Output the (x, y) coordinate of the center of the cell containing the given text.  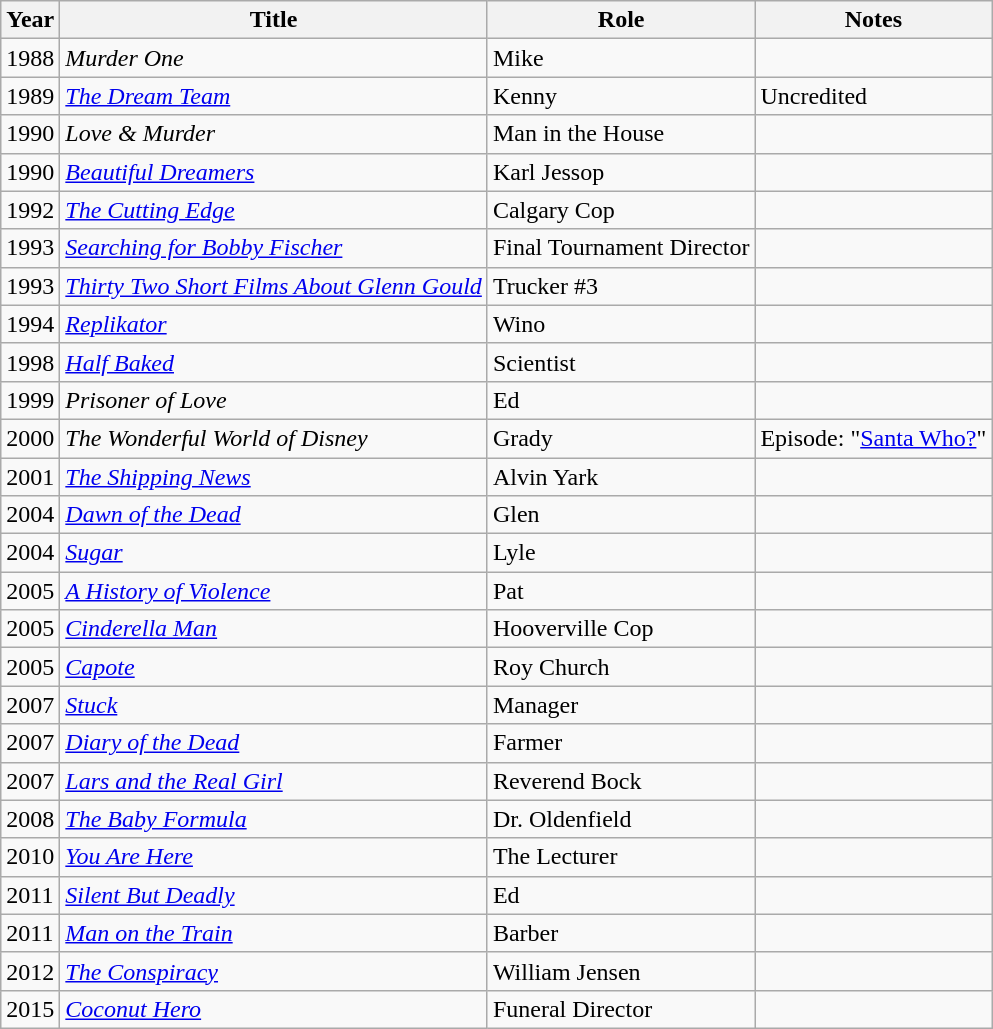
Man in the House (621, 134)
2000 (30, 438)
The Lecturer (621, 857)
Scientist (621, 362)
Notes (874, 20)
Roy Church (621, 667)
2010 (30, 857)
Reverend Bock (621, 781)
Funeral Director (621, 1009)
A History of Violence (274, 591)
Half Baked (274, 362)
Cinderella Man (274, 629)
Calgary Cop (621, 210)
Man on the Train (274, 933)
Manager (621, 705)
Alvin Yark (621, 477)
2015 (30, 1009)
Dawn of the Dead (274, 515)
Title (274, 20)
Thirty Two Short Films About Glenn Gould (274, 286)
Capote (274, 667)
Lyle (621, 553)
The Cutting Edge (274, 210)
Sugar (274, 553)
Barber (621, 933)
Episode: "Santa Who?" (874, 438)
Pat (621, 591)
Karl Jessop (621, 172)
1989 (30, 96)
The Shipping News (274, 477)
1992 (30, 210)
Farmer (621, 743)
1998 (30, 362)
1988 (30, 58)
Silent But Deadly (274, 895)
William Jensen (621, 971)
Beautiful Dreamers (274, 172)
Murder One (274, 58)
Diary of the Dead (274, 743)
1999 (30, 400)
Trucker #3 (621, 286)
Final Tournament Director (621, 248)
2008 (30, 819)
Lars and the Real Girl (274, 781)
Glen (621, 515)
2012 (30, 971)
The Dream Team (274, 96)
Love & Murder (274, 134)
Mike (621, 58)
Kenny (621, 96)
Prisoner of Love (274, 400)
Stuck (274, 705)
Searching for Bobby Fischer (274, 248)
Year (30, 20)
You Are Here (274, 857)
Wino (621, 324)
Grady (621, 438)
The Wonderful World of Disney (274, 438)
Hooverville Cop (621, 629)
The Baby Formula (274, 819)
Coconut Hero (274, 1009)
Dr. Oldenfield (621, 819)
2001 (30, 477)
The Conspiracy (274, 971)
1994 (30, 324)
Role (621, 20)
Uncredited (874, 96)
Replikator (274, 324)
